Detect which cell encompasses the target text, then output its (x, y) center coordinate. 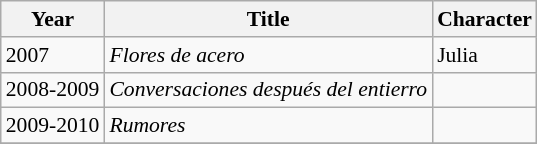
2008-2009 (53, 90)
Title (268, 19)
2007 (53, 55)
Julia (484, 55)
Character (484, 19)
Year (53, 19)
Rumores (268, 126)
Conversaciones después del entierro (268, 90)
2009-2010 (53, 126)
Flores de acero (268, 55)
